Locate the cell with the specified text and output its (x, y) center coordinate. 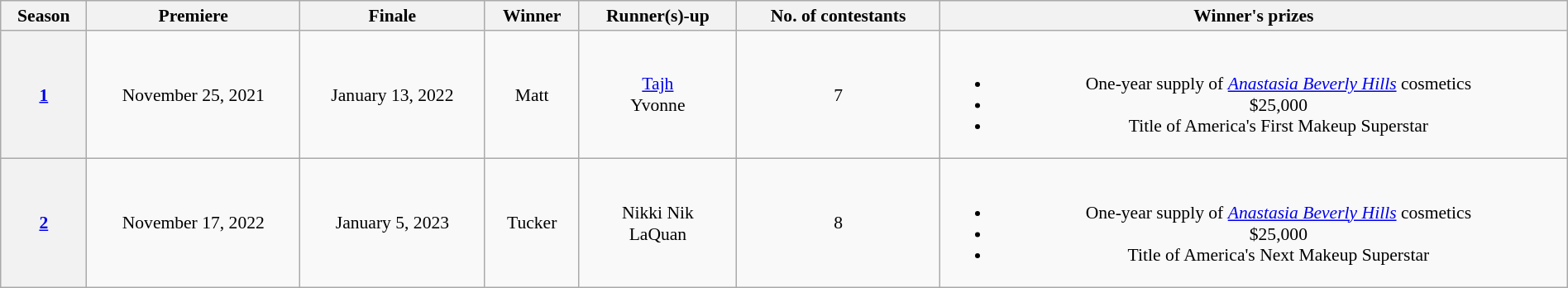
Premiere (194, 16)
November 17, 2022 (194, 223)
Tucker (532, 223)
No. of contestants (839, 16)
Winner (532, 16)
One-year supply of Anastasia Beverly Hills cosmetics$25,000Title of America's Next Makeup Superstar (1254, 223)
Matt (532, 94)
TajhYvonne (658, 94)
January 13, 2022 (393, 94)
Winner's prizes (1254, 16)
7 (839, 94)
November 25, 2021 (194, 94)
One-year supply of Anastasia Beverly Hills cosmetics$25,000Title of America's First Makeup Superstar (1254, 94)
Finale (393, 16)
1 (44, 94)
Nikki NikLaQuan (658, 223)
January 5, 2023 (393, 223)
Season (44, 16)
2 (44, 223)
Runner(s)-up (658, 16)
8 (839, 223)
